From the cell containing the given text, extract its center point as (x, y) coordinate. 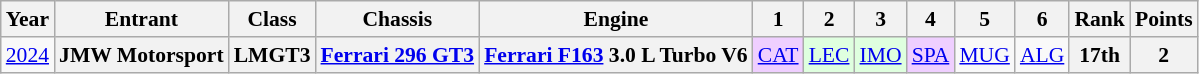
Rank (1100, 19)
JMW Motorsport (142, 55)
Class (272, 19)
MUG (984, 55)
CAT (778, 55)
LMGT3 (272, 55)
6 (1042, 19)
Chassis (398, 19)
2024 (28, 55)
Ferrari F163 3.0 L Turbo V6 (616, 55)
SPA (931, 55)
IMO (881, 55)
Engine (616, 19)
1 (778, 19)
ALG (1042, 55)
5 (984, 19)
4 (931, 19)
3 (881, 19)
Entrant (142, 19)
LEC (830, 55)
17th (1100, 55)
Points (1164, 19)
Ferrari 296 GT3 (398, 55)
Year (28, 19)
